Search for the cell housing the specified text and yield its (X, Y) center coordinate. 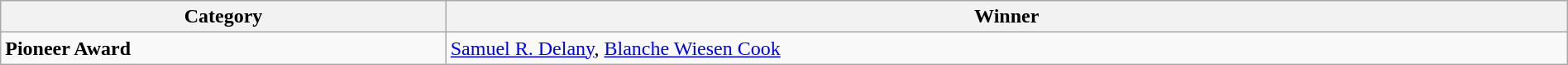
Category (223, 17)
Samuel R. Delany, Blanche Wiesen Cook (1006, 48)
Pioneer Award (223, 48)
Winner (1006, 17)
